Extract the (x, y) coordinate from the center of the cell holding the provided text.  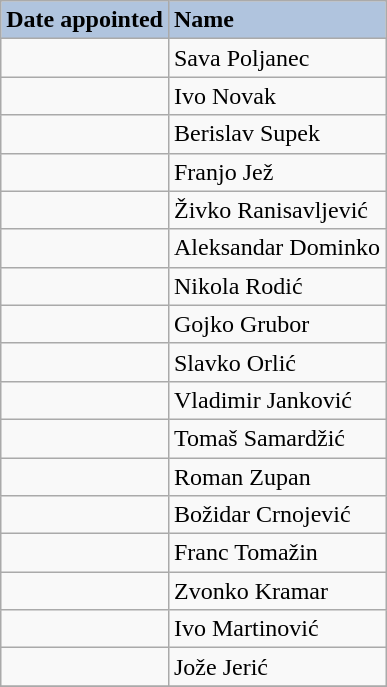
Franjo Jež (276, 172)
Name (276, 20)
Slavko Orlić (276, 362)
Jože Jerić (276, 667)
Vladimir Janković (276, 400)
Franc Tomažin (276, 553)
Aleksandar Dominko (276, 248)
Božidar Crnojević (276, 515)
Ivo Martinović (276, 629)
Date appointed (85, 20)
Roman Zupan (276, 477)
Gojko Grubor (276, 324)
Tomaš Samardžić (276, 438)
Nikola Rodić (276, 286)
Sava Poljanec (276, 58)
Živko Ranisavljević (276, 210)
Ivo Novak (276, 96)
Zvonko Kramar (276, 591)
Berislav Supek (276, 134)
